Scan for the cell matching the given text and deliver its (x, y) coordinate at center. 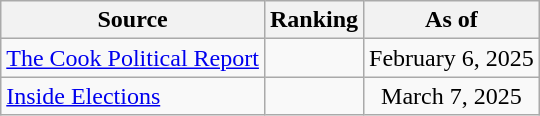
Ranking (314, 20)
February 6, 2025 (452, 58)
The Cook Political Report (133, 58)
Inside Elections (133, 96)
March 7, 2025 (452, 96)
As of (452, 20)
Source (133, 20)
